For the text-containing cell, return its midpoint in [X, Y] coordinate format. 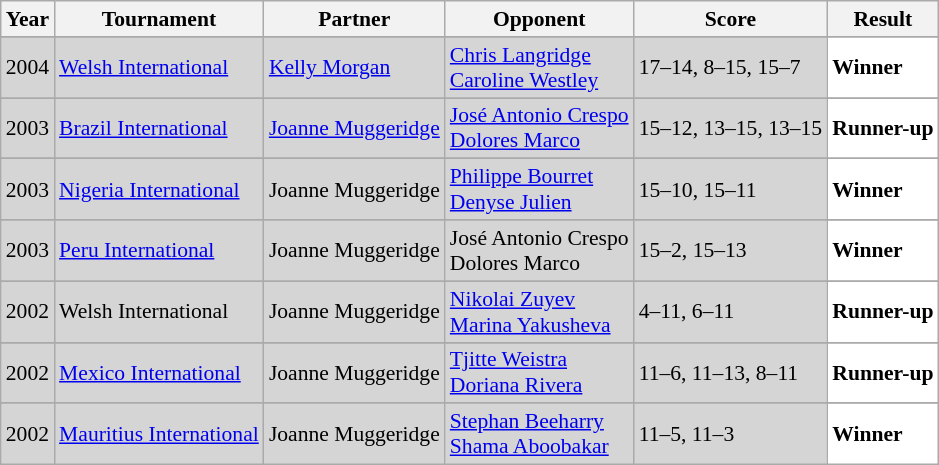
Tournament [159, 19]
Mauritius International [159, 434]
Opponent [540, 19]
17–14, 8–15, 15–7 [731, 68]
4–11, 6–11 [731, 312]
Result [882, 19]
15–2, 15–13 [731, 250]
Stephan Beeharry Shama Aboobakar [540, 434]
15–12, 13–15, 13–15 [731, 128]
Score [731, 19]
11–5, 11–3 [731, 434]
Brazil International [159, 128]
Nikolai Zuyev Marina Yakusheva [540, 312]
Nigeria International [159, 190]
Peru International [159, 250]
11–6, 11–13, 8–11 [731, 372]
Kelly Morgan [354, 68]
Mexico International [159, 372]
Year [28, 19]
Chris Langridge Caroline Westley [540, 68]
Partner [354, 19]
2004 [28, 68]
Tjitte Weistra Doriana Rivera [540, 372]
15–10, 15–11 [731, 190]
Philippe Bourret Denyse Julien [540, 190]
